For the text-containing cell, return its midpoint in [x, y] coordinate format. 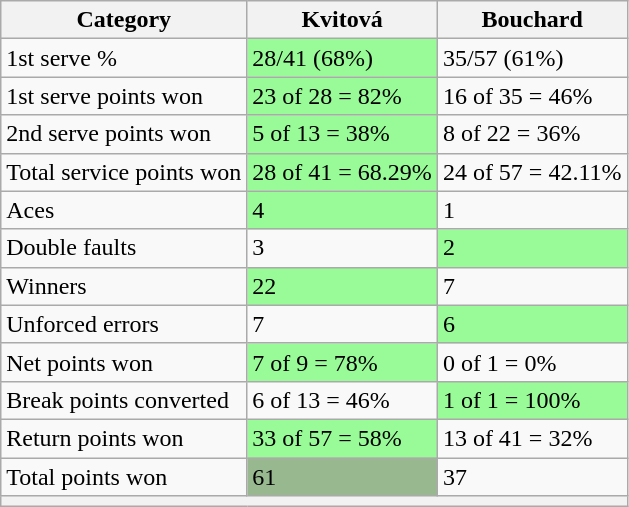
Kvitová [342, 20]
6 of 13 = 46% [342, 400]
7 of 9 = 78% [342, 362]
Net points won [124, 362]
2 [532, 248]
8 of 22 = 36% [532, 134]
Aces [124, 210]
37 [532, 477]
13 of 41 = 32% [532, 438]
33 of 57 = 58% [342, 438]
Category [124, 20]
1st serve points won [124, 96]
16 of 35 = 46% [532, 96]
1 [532, 210]
Double faults [124, 248]
2nd serve points won [124, 134]
4 [342, 210]
Unforced errors [124, 324]
0 of 1 = 0% [532, 362]
3 [342, 248]
6 [532, 324]
5 of 13 = 38% [342, 134]
28/41 (68%) [342, 58]
28 of 41 = 68.29% [342, 172]
23 of 28 = 82% [342, 96]
Winners [124, 286]
35/57 (61%) [532, 58]
Total service points won [124, 172]
24 of 57 = 42.11% [532, 172]
Break points converted [124, 400]
1 of 1 = 100% [532, 400]
Total points won [124, 477]
22 [342, 286]
Bouchard [532, 20]
1st serve % [124, 58]
61 [342, 477]
Return points won [124, 438]
